Identify which cell holds the provided text, then report its [x, y] central coordinate. 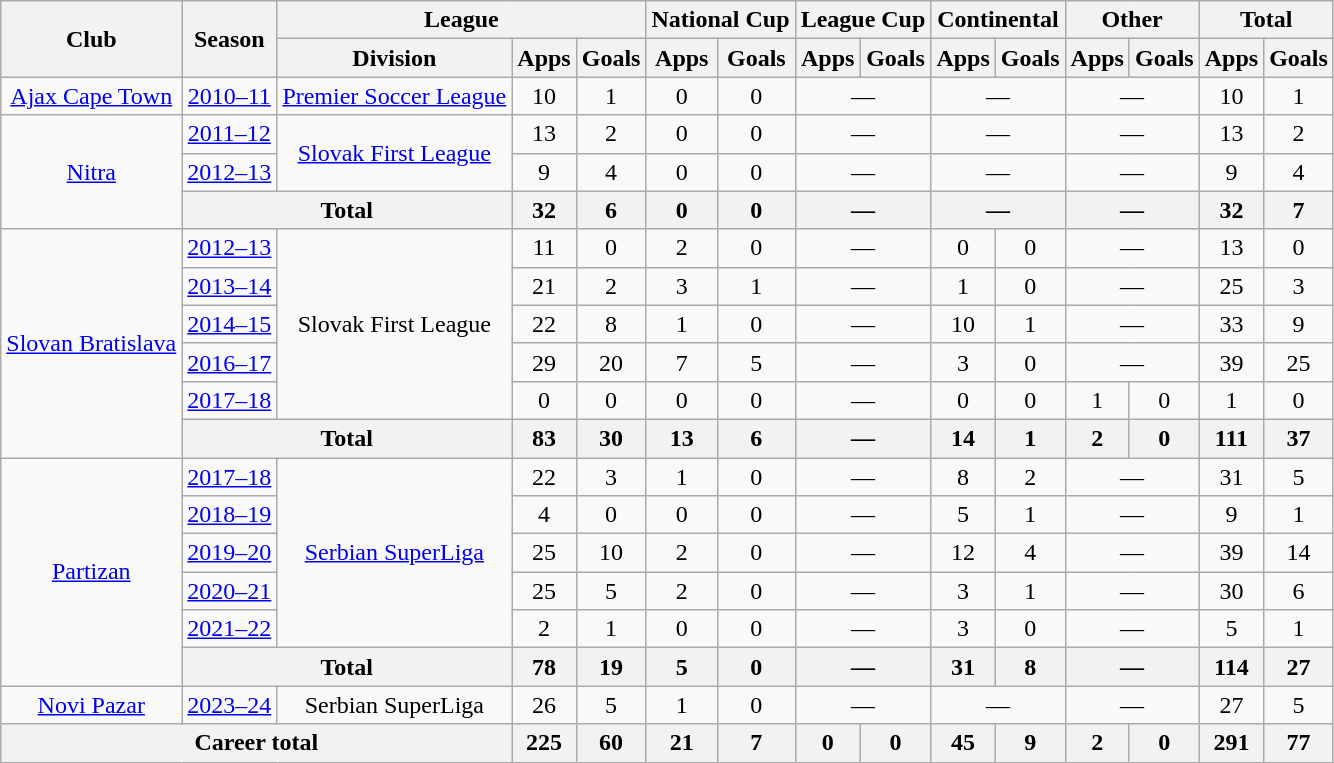
Season [230, 39]
Premier Soccer League [394, 96]
2020–21 [230, 591]
2014–15 [230, 324]
Other [1132, 20]
26 [544, 705]
11 [544, 248]
2016–17 [230, 362]
Division [394, 58]
45 [963, 743]
Novi Pazar [92, 705]
77 [1299, 743]
20 [611, 362]
League [462, 20]
225 [544, 743]
2011–12 [230, 134]
2010–11 [230, 96]
Continental [998, 20]
291 [1231, 743]
60 [611, 743]
Slovan Bratislava [92, 343]
National Cup [720, 20]
83 [544, 438]
114 [1231, 667]
33 [1231, 324]
2023–24 [230, 705]
League Cup [863, 20]
2019–20 [230, 553]
2013–14 [230, 286]
78 [544, 667]
12 [963, 553]
19 [611, 667]
111 [1231, 438]
29 [544, 362]
Club [92, 39]
37 [1299, 438]
2018–19 [230, 515]
Partizan [92, 572]
Nitra [92, 172]
2021–22 [230, 629]
Career total [256, 743]
Ajax Cape Town [92, 96]
